Scan for the cell matching the given text and deliver its (X, Y) coordinate at center. 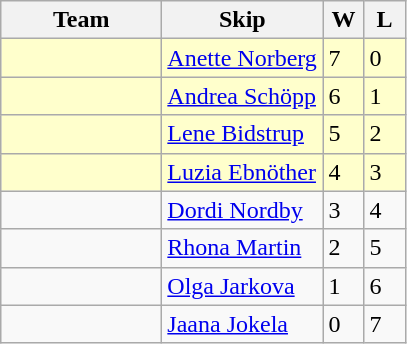
Anette Norberg (242, 58)
Lene Bidstrup (242, 134)
Luzia Ebnöther (242, 172)
Olga Jarkova (242, 286)
L (384, 20)
Jaana Jokela (242, 324)
Skip (242, 20)
Team (82, 20)
Andrea Schöpp (242, 96)
W (344, 20)
Dordi Nordby (242, 210)
Rhona Martin (242, 248)
